Locate the cell with the specified text and output its (X, Y) center coordinate. 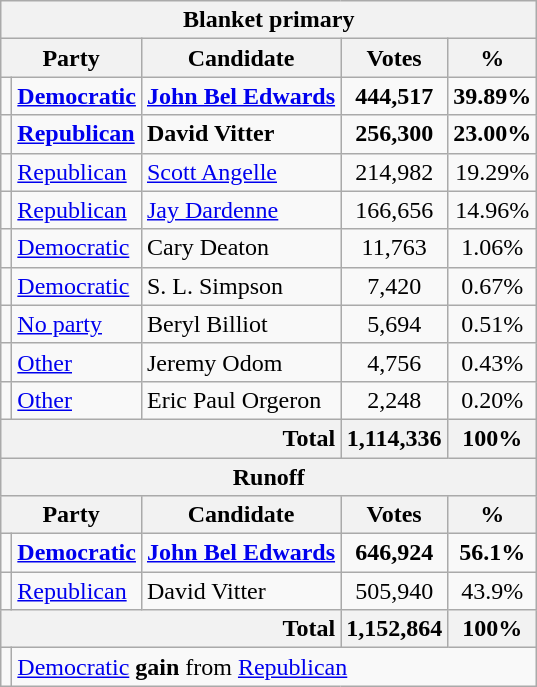
11,763 (394, 248)
4,756 (394, 362)
Eric Paul Orgeron (240, 400)
19.29% (492, 172)
214,982 (394, 172)
444,517 (394, 96)
Beryl Billiot (240, 324)
14.96% (492, 210)
0.67% (492, 286)
56.1% (492, 553)
1,114,336 (394, 438)
166,656 (394, 210)
646,924 (394, 553)
1,152,864 (394, 629)
Democratic gain from Republican (274, 667)
Scott Angelle (240, 172)
Runoff (269, 477)
256,300 (394, 134)
5,694 (394, 324)
2,248 (394, 400)
505,940 (394, 591)
43.9% (492, 591)
7,420 (394, 286)
0.43% (492, 362)
23.00% (492, 134)
39.89% (492, 96)
Blanket primary (269, 20)
Cary Deaton (240, 248)
0.20% (492, 400)
Jeremy Odom (240, 362)
No party (77, 324)
1.06% (492, 248)
S. L. Simpson (240, 286)
Jay Dardenne (240, 210)
0.51% (492, 324)
